Detect which cell encompasses the target text, then output its (X, Y) center coordinate. 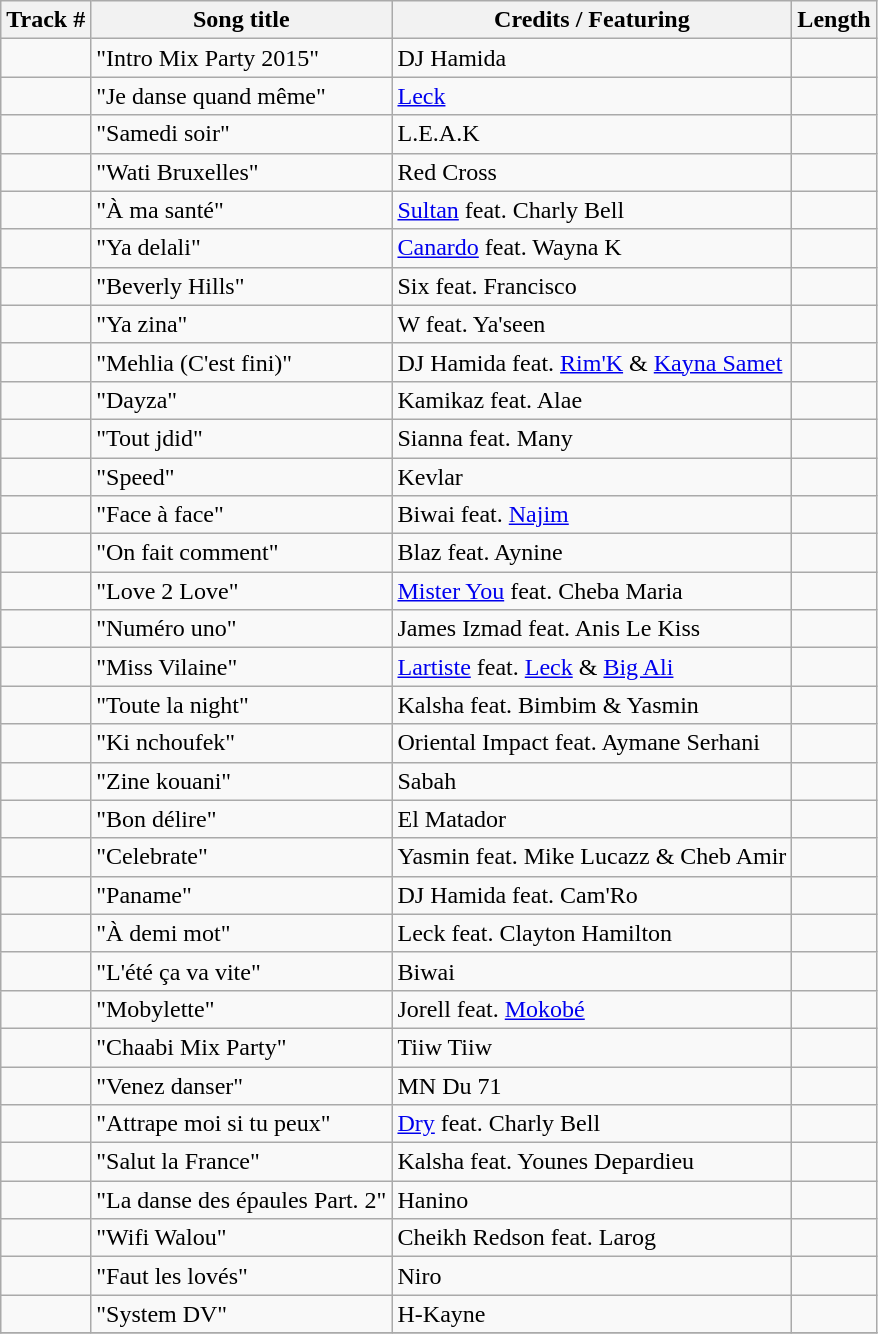
Cheikh Redson feat. Larog (592, 1238)
H-Kayne (592, 1314)
"Je danse quand même" (242, 96)
Lartiste feat. Leck & Big Ali (592, 667)
Kalsha feat. Bimbim & Yasmin (592, 705)
James Izmad feat. Anis Le Kiss (592, 629)
Red Cross (592, 172)
Sianna feat. Many (592, 438)
"Speed" (242, 477)
"Faut les lovés" (242, 1276)
Jorell feat. Mokobé (592, 1009)
"System DV" (242, 1314)
"Ki nchoufek" (242, 743)
"Mobylette" (242, 1009)
"Ya delali" (242, 248)
Dry feat. Charly Bell (592, 1124)
W feat. Ya'seen (592, 324)
DJ Hamida (592, 58)
Tiiw Tiiw (592, 1047)
"Ya zina" (242, 324)
"Samedi soir" (242, 134)
"Venez danser" (242, 1085)
"Tout jdid" (242, 438)
Biwai feat. Najim (592, 515)
Leck feat. Clayton Hamilton (592, 933)
"Numéro uno" (242, 629)
"L'été ça va vite" (242, 971)
"Face à face" (242, 515)
"À ma santé" (242, 210)
"La danse des épaules Part. 2" (242, 1200)
Leck (592, 96)
"On fait comment" (242, 553)
Credits / Featuring (592, 20)
Kevlar (592, 477)
Niro (592, 1276)
"Wati Bruxelles" (242, 172)
"Celebrate" (242, 857)
Canardo feat. Wayna K (592, 248)
L.E.A.K (592, 134)
"Chaabi Mix Party" (242, 1047)
Six feat. Francisco (592, 286)
"Miss Vilaine" (242, 667)
Sultan feat. Charly Bell (592, 210)
"Salut la France" (242, 1162)
"Mehlia (C'est fini)" (242, 362)
Mister You feat. Cheba Maria (592, 591)
Length (834, 20)
"Attrape moi si tu peux" (242, 1124)
El Matador (592, 819)
"Zine kouani" (242, 781)
Kalsha feat. Younes Depardieu (592, 1162)
DJ Hamida feat. Rim'K & Kayna Samet (592, 362)
"Love 2 Love" (242, 591)
Blaz feat. Aynine (592, 553)
Hanino (592, 1200)
"Intro Mix Party 2015" (242, 58)
"Bon délire" (242, 819)
Oriental Impact feat. Aymane Serhani (592, 743)
"Paname" (242, 895)
"Wifi Walou" (242, 1238)
MN Du 71 (592, 1085)
"Beverly Hills" (242, 286)
"À demi mot" (242, 933)
Track # (46, 20)
DJ Hamida feat. Cam'Ro (592, 895)
Kamikaz feat. Alae (592, 400)
Biwai (592, 971)
Song title (242, 20)
Yasmin feat. Mike Lucazz & Cheb Amir (592, 857)
"Toute la night" (242, 705)
Sabah (592, 781)
"Dayza" (242, 400)
